Identify which cell holds the provided text, then report its (x, y) central coordinate. 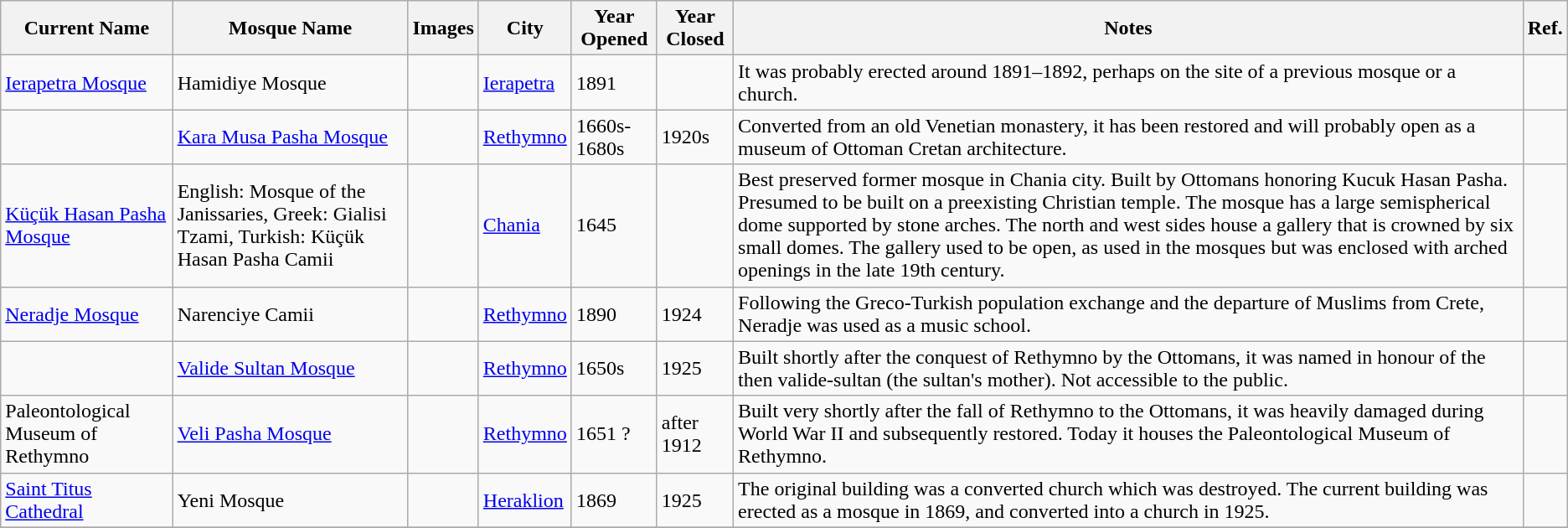
Hamidiye Mosque (290, 82)
1650s (614, 369)
1651 ? (614, 434)
Saint Titus Cathedral (87, 500)
after 1912 (695, 434)
Year Opened (614, 28)
Valide Sultan Mosque (290, 369)
Narenciye Camii (290, 313)
Mosque Name (290, 28)
Yeni Mosque (290, 500)
Kara Musa Pasha Mosque (290, 137)
It was probably erected around 1891–1892, perhaps on the site of a previous mosque or a church. (1129, 82)
Küçük Hasan Pasha Mosque (87, 225)
Images (443, 28)
English: Mosque of the Janissaries, Greek: Gialisi Tzami, Turkish: Küçük Hasan Pasha Camii (290, 225)
City (524, 28)
Neradje Mosque (87, 313)
Ref. (1545, 28)
1890 (614, 313)
1924 (695, 313)
Paleontological Museum of Rethymno (87, 434)
1891 (614, 82)
Notes (1129, 28)
Current Name (87, 28)
Converted from an old Venetian monastery, it has been restored and will probably open as a museum of Ottoman Cretan architecture. (1129, 137)
Following the Greco-Turkish population exchange and the departure of Muslims from Crete, Neradje was used as a music school. (1129, 313)
Veli Pasha Mosque (290, 434)
1920s (695, 137)
Ierapetra (524, 82)
Year Closed (695, 28)
1869 (614, 500)
Ierapetra Mosque (87, 82)
Chania (524, 225)
1645 (614, 225)
1660s-1680s (614, 137)
Heraklion (524, 500)
